Search for the cell housing the specified text and yield its (X, Y) center coordinate. 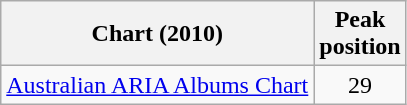
Australian ARIA Albums Chart (158, 85)
29 (360, 85)
Peakposition (360, 34)
Chart (2010) (158, 34)
